Return the [x, y] coordinate for the center point of the cell that contains the specified text.  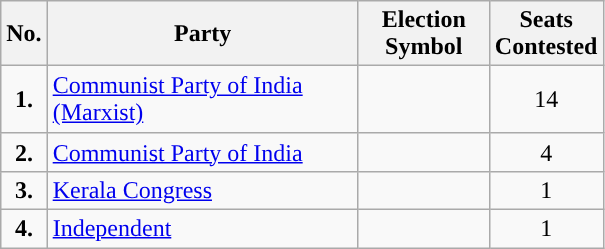
2. [24, 152]
3. [24, 190]
4 [546, 152]
1. [24, 100]
14 [546, 100]
Election Symbol [424, 34]
Party [202, 34]
Independent [202, 228]
4. [24, 228]
Kerala Congress [202, 190]
Communist Party of India [202, 152]
Communist Party of India (Marxist) [202, 100]
No. [24, 34]
Seats Contested [546, 34]
